Identify which cell holds the provided text, then report its (x, y) central coordinate. 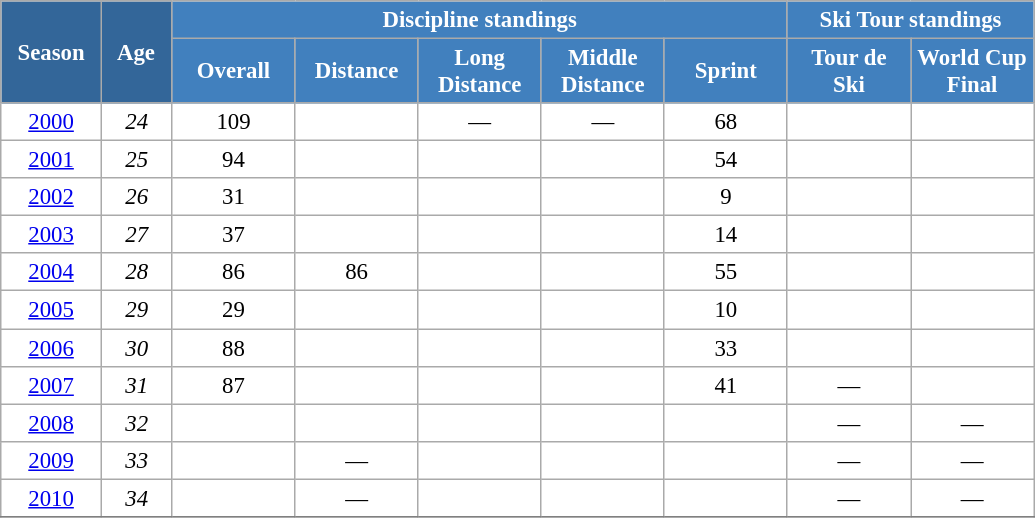
2001 (52, 160)
32 (136, 423)
41 (726, 385)
28 (136, 273)
2007 (52, 385)
Overall (234, 72)
88 (234, 348)
25 (136, 160)
27 (136, 235)
2004 (52, 273)
109 (234, 122)
World CupFinal (972, 72)
2005 (52, 310)
9 (726, 197)
2008 (52, 423)
87 (234, 385)
2009 (52, 460)
2010 (52, 498)
34 (136, 498)
Tour deSki (848, 72)
2003 (52, 235)
Age (136, 52)
37 (234, 235)
26 (136, 197)
10 (726, 310)
24 (136, 122)
Sprint (726, 72)
2000 (52, 122)
2006 (52, 348)
2002 (52, 197)
Long Distance (480, 72)
Distance (356, 72)
14 (726, 235)
68 (726, 122)
Season (52, 52)
94 (234, 160)
Discipline standings (480, 20)
54 (726, 160)
30 (136, 348)
Ski Tour standings (910, 20)
Middle Distance (602, 72)
55 (726, 273)
